Scan for the cell matching the given text and deliver its (x, y) coordinate at center. 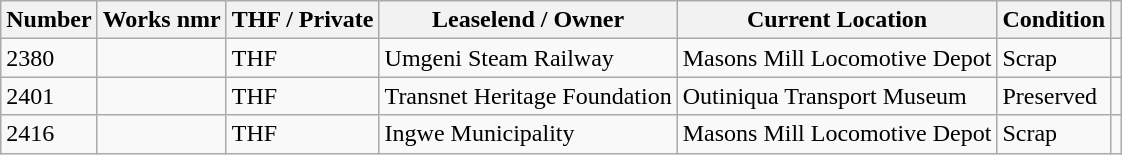
Condition (1054, 20)
Ingwe Municipality (528, 134)
2401 (49, 96)
Umgeni Steam Railway (528, 58)
2380 (49, 58)
Preserved (1054, 96)
Leaselend / Owner (528, 20)
Transnet Heritage Foundation (528, 96)
Current Location (837, 20)
2416 (49, 134)
Number (49, 20)
Outiniqua Transport Museum (837, 96)
Works nmr (162, 20)
THF / Private (302, 20)
